Detect which cell encompasses the target text, then output its (X, Y) center coordinate. 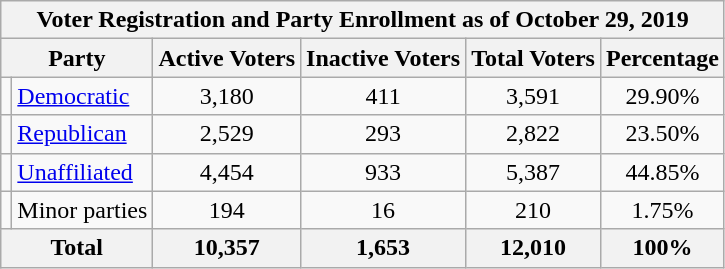
933 (384, 172)
Republican (82, 134)
2,529 (227, 134)
194 (227, 210)
10,357 (227, 248)
Total Voters (534, 58)
4,454 (227, 172)
12,010 (534, 248)
3,591 (534, 96)
23.50% (662, 134)
Inactive Voters (384, 58)
1,653 (384, 248)
Party (77, 58)
Minor parties (82, 210)
Total (77, 248)
5,387 (534, 172)
210 (534, 210)
411 (384, 96)
Active Voters (227, 58)
100% (662, 248)
Unaffiliated (82, 172)
3,180 (227, 96)
2,822 (534, 134)
Democratic (82, 96)
29.90% (662, 96)
Voter Registration and Party Enrollment as of October 29, 2019 (363, 20)
16 (384, 210)
1.75% (662, 210)
293 (384, 134)
Percentage (662, 58)
44.85% (662, 172)
